Return the (X, Y) coordinate for the center point of the cell that contains the specified text.  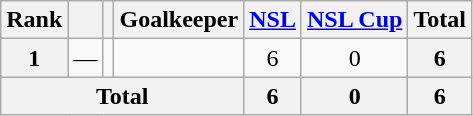
Rank (34, 20)
1 (34, 58)
NSL Cup (354, 20)
— (86, 58)
NSL (273, 20)
Goalkeeper (179, 20)
